Search for the cell housing the specified text and yield its (X, Y) center coordinate. 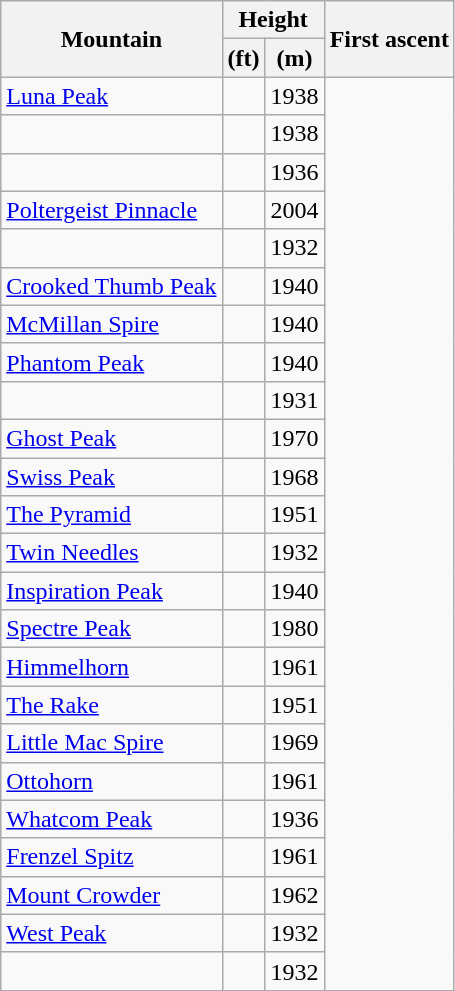
Swiss Peak (112, 477)
Ottohorn (112, 781)
Crooked Thumb Peak (112, 286)
Mount Crowder (112, 895)
Himmelhorn (112, 667)
1968 (294, 477)
1980 (294, 629)
McMillan Spire (112, 324)
Little Mac Spire (112, 743)
1969 (294, 743)
Frenzel Spitz (112, 857)
Whatcom Peak (112, 819)
2004 (294, 210)
1962 (294, 895)
Poltergeist Pinnacle (112, 210)
(ft) (244, 58)
The Pyramid (112, 515)
1970 (294, 438)
First ascent (389, 39)
West Peak (112, 933)
Ghost Peak (112, 438)
Mountain (112, 39)
1931 (294, 400)
Twin Needles (112, 553)
Luna Peak (112, 96)
The Rake (112, 705)
Spectre Peak (112, 629)
Inspiration Peak (112, 591)
Phantom Peak (112, 362)
(m) (294, 58)
Height (273, 20)
